Output the [x, y] coordinate of the center of the cell containing the given text.  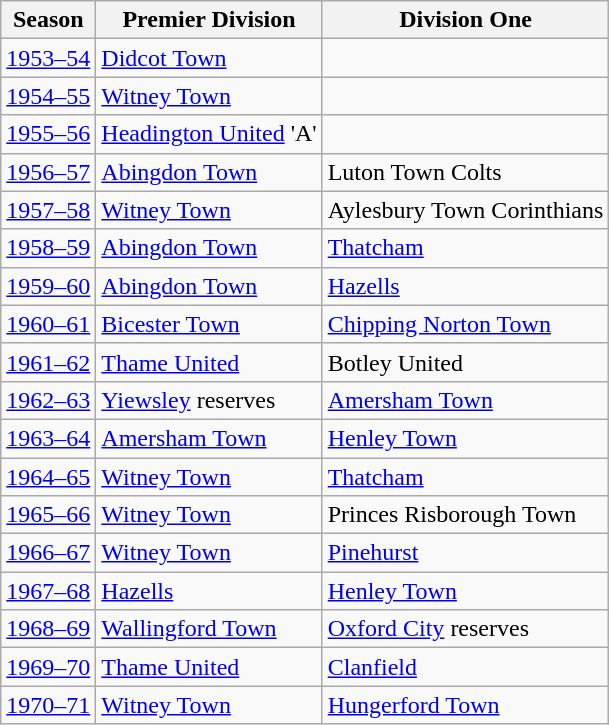
1964–65 [48, 477]
1969–70 [48, 667]
Headington United 'A' [209, 134]
1968–69 [48, 629]
Division One [466, 20]
1965–66 [48, 515]
1967–68 [48, 591]
Didcot Town [209, 58]
Yiewsley reserves [209, 400]
1961–62 [48, 362]
Hungerford Town [466, 705]
1960–61 [48, 324]
Botley United [466, 362]
Season [48, 20]
Premier Division [209, 20]
1954–55 [48, 96]
Pinehurst [466, 553]
1957–58 [48, 210]
Oxford City reserves [466, 629]
Clanfield [466, 667]
1956–57 [48, 172]
Princes Risborough Town [466, 515]
Luton Town Colts [466, 172]
1962–63 [48, 400]
Aylesbury Town Corinthians [466, 210]
Wallingford Town [209, 629]
Chipping Norton Town [466, 324]
1963–64 [48, 438]
1953–54 [48, 58]
1958–59 [48, 248]
1966–67 [48, 553]
1955–56 [48, 134]
1970–71 [48, 705]
Bicester Town [209, 324]
1959–60 [48, 286]
